Determine the [x, y] coordinate at the center of the cell enclosing the given text.  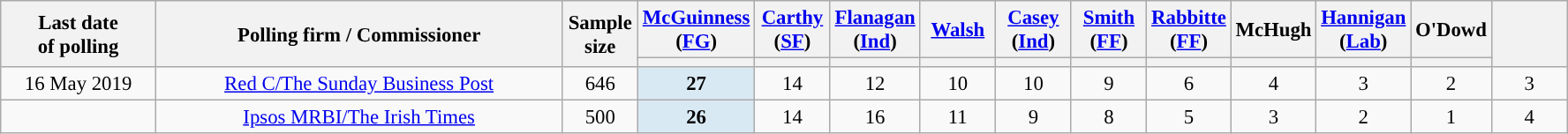
Rabbitte (FF) [1188, 30]
500 [600, 117]
16 May 2019 [79, 84]
646 [600, 84]
5 [1188, 117]
6 [1188, 84]
Smith (FF) [1109, 30]
Flanagan (Ind) [875, 30]
O'Dowd [1451, 30]
Last dateof polling [79, 33]
Polling firm / Commissioner [358, 33]
12 [875, 84]
1 [1451, 117]
McGuinness (FG) [697, 30]
Casey (Ind) [1034, 30]
Samplesize [600, 33]
16 [875, 117]
11 [958, 117]
Ipsos MRBI/The Irish Times [358, 117]
Walsh [958, 30]
Hannigan (Lab) [1363, 30]
Red C/The Sunday Business Post [358, 84]
8 [1109, 117]
27 [697, 84]
Carthy (SF) [793, 30]
McHugh [1273, 30]
26 [697, 117]
